Find where the given text appears and provide that cell's center as (X, Y) coordinate. 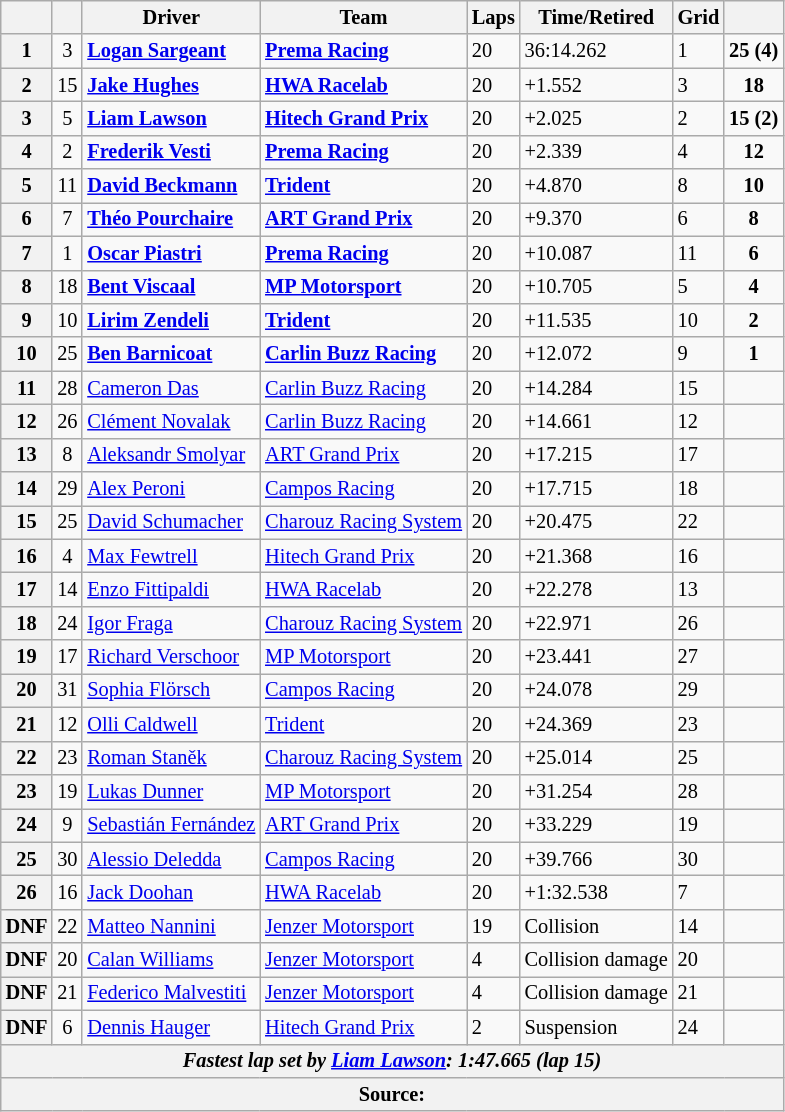
Cameron Das (171, 388)
+17.715 (596, 489)
+10.705 (596, 287)
25 (4) (754, 51)
Federico Malvestiti (171, 993)
Source: (392, 1094)
+21.368 (596, 556)
Calan Williams (171, 960)
Enzo Fittipaldi (171, 589)
Driver (171, 17)
David Schumacher (171, 522)
+12.072 (596, 354)
+22.971 (596, 623)
Richard Verschoor (171, 657)
+23.441 (596, 657)
31 (67, 690)
Roman Staněk (171, 758)
Matteo Nannini (171, 926)
Bent Viscaal (171, 287)
+24.078 (596, 690)
Logan Sargeant (171, 51)
+24.369 (596, 724)
Grid (699, 17)
27 (699, 657)
Sophia Flörsch (171, 690)
Jake Hughes (171, 85)
+20.475 (596, 522)
+1.552 (596, 85)
+2.025 (596, 118)
+2.339 (596, 152)
Alex Peroni (171, 489)
Team (364, 17)
+14.284 (596, 388)
Lukas Dunner (171, 791)
Jack Doohan (171, 892)
Théo Pourchaire (171, 219)
+9.370 (596, 219)
+11.535 (596, 320)
Clément Novalak (171, 421)
+10.087 (596, 253)
Alessio Deledda (171, 859)
Sebastián Fernández (171, 825)
Ben Barnicoat (171, 354)
Oscar Piastri (171, 253)
Suspension (596, 1027)
Olli Caldwell (171, 724)
Lirim Zendeli (171, 320)
+14.661 (596, 421)
Max Fewtrell (171, 556)
+1:32.538 (596, 892)
David Beckmann (171, 186)
36:14.262 (596, 51)
Collision (596, 926)
15 (2) (754, 118)
+4.870 (596, 186)
+25.014 (596, 758)
Aleksandr Smolyar (171, 455)
Igor Fraga (171, 623)
Frederik Vesti (171, 152)
Laps (494, 17)
+31.254 (596, 791)
Liam Lawson (171, 118)
+17.215 (596, 455)
Fastest lap set by Liam Lawson: 1:47.665 (lap 15) (392, 1061)
+22.278 (596, 589)
+33.229 (596, 825)
Time/Retired (596, 17)
Dennis Hauger (171, 1027)
+39.766 (596, 859)
